Detect which cell encompasses the target text, then output its (x, y) center coordinate. 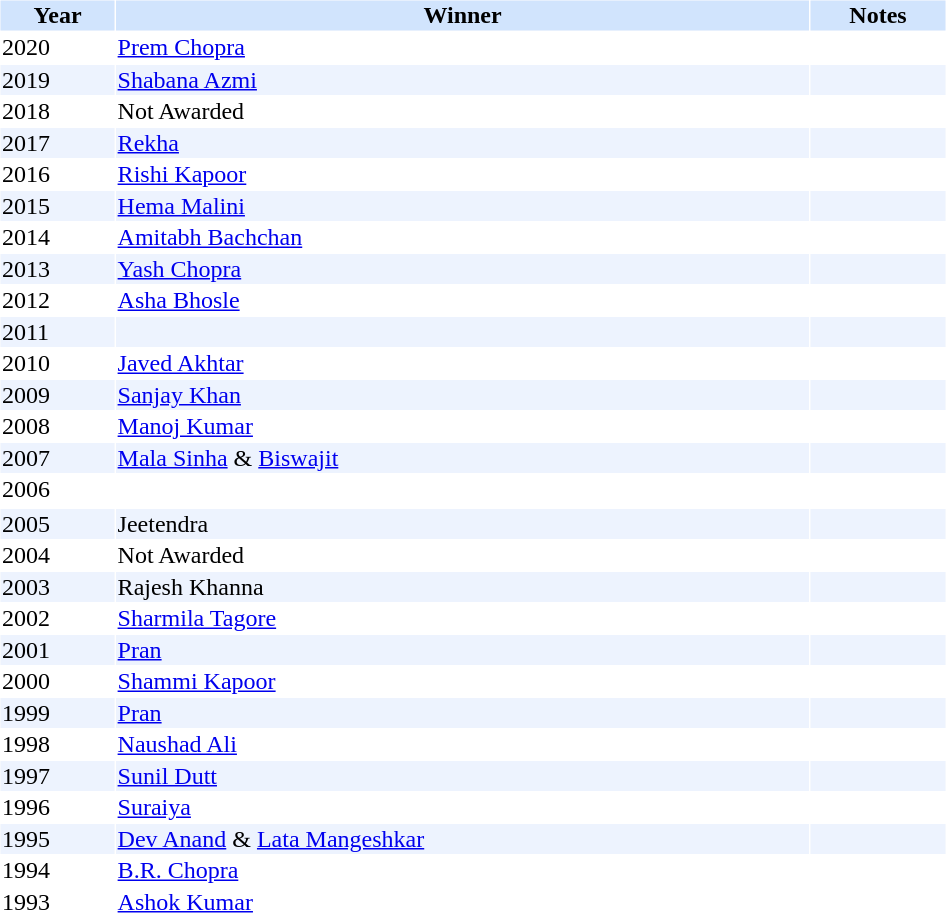
2010 (57, 363)
2003 (57, 587)
1994 (57, 871)
2014 (57, 237)
Notes (878, 15)
Naushad Ali (462, 745)
Rekha (462, 143)
2008 (57, 427)
Year (57, 15)
2007 (57, 458)
2012 (57, 301)
Sunil Dutt (462, 776)
1999 (57, 713)
Prem Chopra (462, 47)
2009 (57, 395)
Hema Malini (462, 206)
1996 (57, 807)
2002 (57, 619)
2020 (57, 47)
2001 (57, 650)
2013 (57, 269)
2017 (57, 143)
Winner (462, 15)
1997 (57, 776)
Shabana Azmi (462, 80)
2016 (57, 175)
Javed Akhtar (462, 363)
1995 (57, 839)
Rishi Kapoor (462, 175)
2005 (57, 524)
2015 (57, 206)
Mala Sinha & Biswajit (462, 458)
Sharmila Tagore (462, 619)
2018 (57, 111)
2019 (57, 80)
Rajesh Khanna (462, 587)
B.R. Chopra (462, 871)
2000 (57, 681)
Amitabh Bachchan (462, 237)
Jeetendra (462, 524)
Shammi Kapoor (462, 681)
Sanjay Khan (462, 395)
1998 (57, 745)
Dev Anand & Lata Mangeshkar (462, 839)
Asha Bhosle (462, 301)
Yash Chopra (462, 269)
2011 (57, 332)
2006 (57, 489)
Manoj Kumar (462, 427)
2004 (57, 555)
Suraiya (462, 807)
